Find where the given text appears and provide that cell's center as (x, y) coordinate. 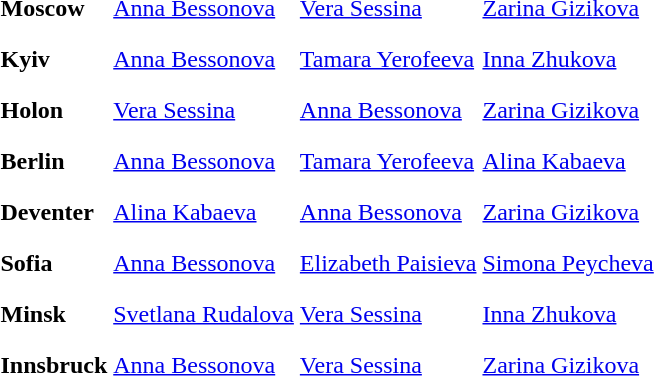
Elizabeth Paisieva (388, 263)
Svetlana Rudalova (204, 314)
Alina Kabaeva (204, 212)
